Provide the (X, Y) coordinate of the cell's center where the given text is located.  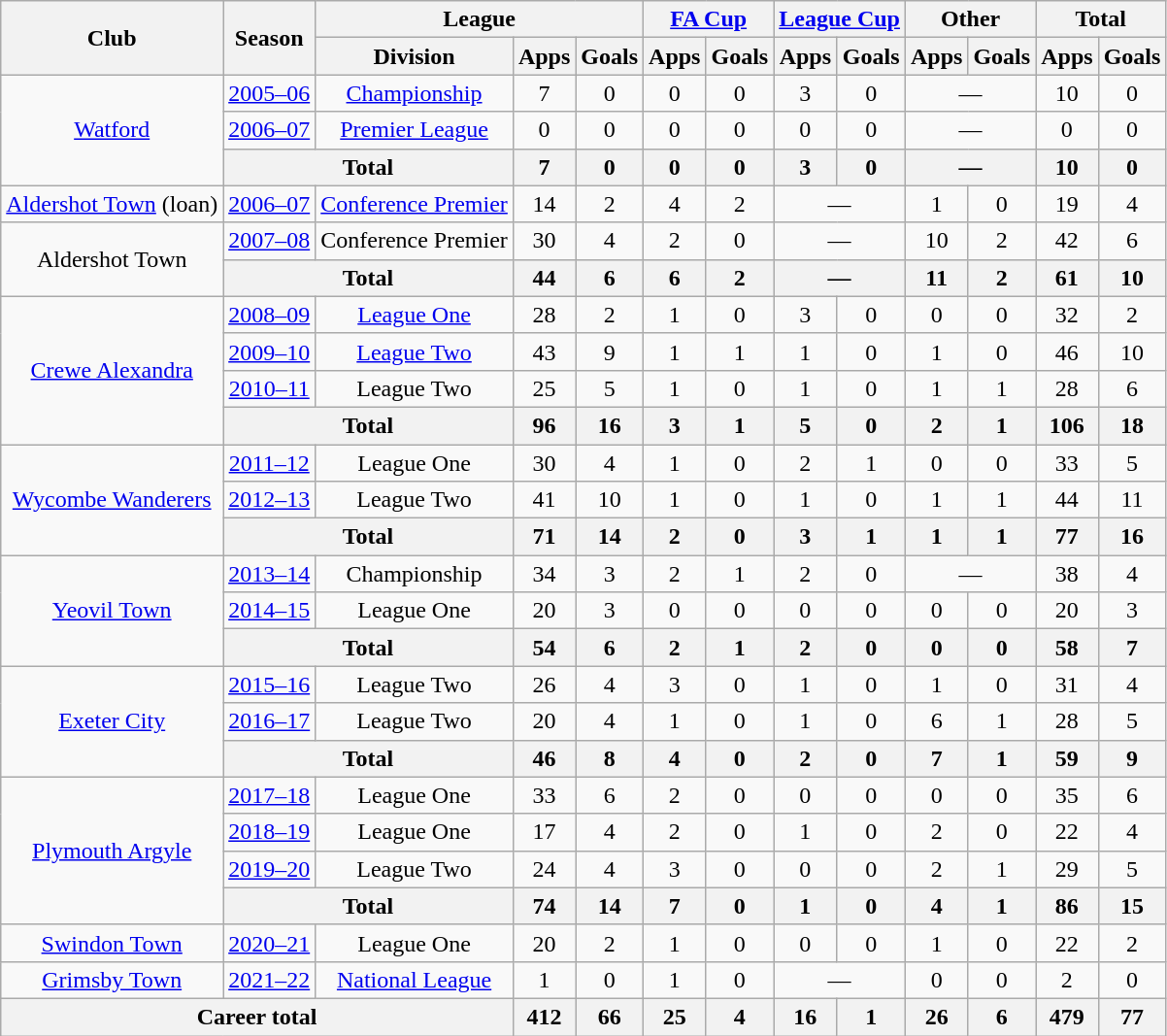
2021–22 (270, 980)
Wycombe Wanderers (113, 500)
66 (610, 1017)
2014–15 (270, 611)
42 (1067, 241)
31 (1067, 685)
Plymouth Argyle (113, 851)
Club (113, 38)
71 (544, 537)
2018–19 (270, 832)
59 (1067, 758)
32 (1067, 315)
Grimsby Town (113, 980)
2016–17 (270, 721)
Season (270, 38)
Crewe Alexandra (113, 370)
479 (1067, 1017)
Exeter City (113, 721)
54 (544, 648)
Other (970, 19)
2011–12 (270, 463)
2013–14 (270, 574)
2015–16 (270, 685)
17 (544, 832)
Aldershot Town (loan) (113, 204)
412 (544, 1017)
2005–06 (270, 93)
96 (544, 425)
24 (544, 869)
106 (1067, 425)
19 (1067, 204)
8 (610, 758)
35 (1067, 795)
League (480, 19)
15 (1132, 906)
Division (415, 56)
League Cup (840, 19)
29 (1067, 869)
2012–13 (270, 500)
Premier League (415, 130)
2008–09 (270, 315)
2017–18 (270, 795)
Watford (113, 130)
Career total (257, 1017)
2007–08 (270, 241)
FA Cup (709, 19)
Swindon Town (113, 943)
2009–10 (270, 351)
41 (544, 500)
58 (1067, 648)
National League (415, 980)
2019–20 (270, 869)
18 (1132, 425)
34 (544, 574)
Yeovil Town (113, 611)
Aldershot Town (113, 259)
2020–21 (270, 943)
43 (544, 351)
38 (1067, 574)
2010–11 (270, 388)
74 (544, 906)
61 (1067, 278)
86 (1067, 906)
